Provide the (x, y) coordinate of the cell's center where the given text is located.  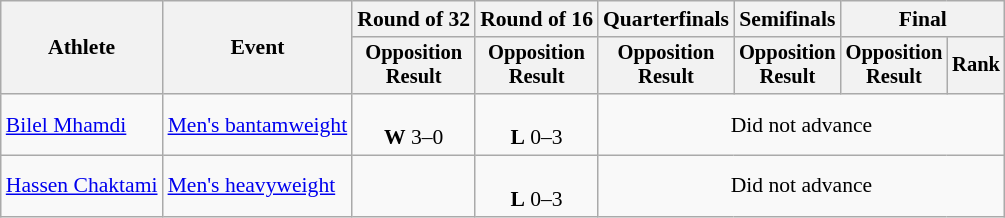
Semifinals (788, 19)
Hassen Chaktami (82, 186)
Quarterfinals (666, 19)
Athlete (82, 48)
W 3–0 (414, 124)
Men's bantamweight (258, 124)
Bilel Mhamdi (82, 124)
Men's heavyweight (258, 186)
Final (923, 19)
Round of 16 (536, 19)
Rank (976, 66)
Round of 32 (414, 19)
Event (258, 48)
